Locate the cell with the specified text and output its [X, Y] center coordinate. 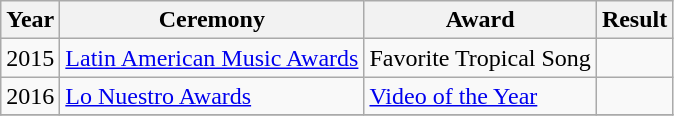
Favorite Tropical Song [480, 58]
Year [30, 20]
2016 [30, 96]
Ceremony [212, 20]
Result [634, 20]
Latin American Music Awards [212, 58]
Award [480, 20]
2015 [30, 58]
Video of the Year [480, 96]
Lo Nuestro Awards [212, 96]
